Return the (x, y) coordinate for the center point of the cell that contains the specified text.  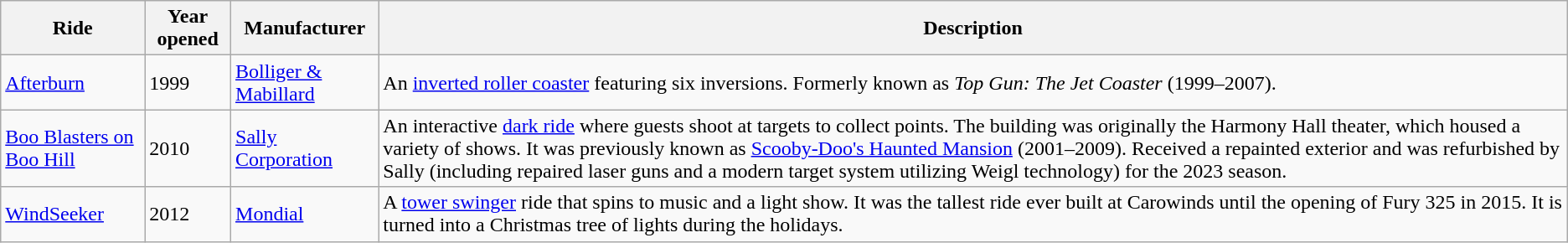
Description (973, 28)
An inverted roller coaster featuring six inversions. Formerly known as Top Gun: The Jet Coaster (1999–2007). (973, 82)
Year opened (188, 28)
Manufacturer (305, 28)
Ride (73, 28)
1999 (188, 82)
Bolliger & Mabillard (305, 82)
Afterburn (73, 82)
2010 (188, 148)
2012 (188, 215)
Sally Corporation (305, 148)
Mondial (305, 215)
Boo Blasters on Boo Hill (73, 148)
WindSeeker (73, 215)
